Determine the [x, y] coordinate at the center of the cell enclosing the given text.  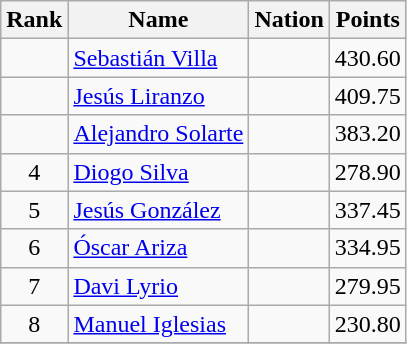
7 [34, 286]
4 [34, 172]
334.95 [368, 248]
278.90 [368, 172]
Alejandro Solarte [158, 134]
279.95 [368, 286]
337.45 [368, 210]
Points [368, 20]
6 [34, 248]
430.60 [368, 58]
Rank [34, 20]
Davi Lyrio [158, 286]
383.20 [368, 134]
Jesús Liranzo [158, 96]
409.75 [368, 96]
Sebastián Villa [158, 58]
Nation [289, 20]
Name [158, 20]
Manuel Iglesias [158, 324]
230.80 [368, 324]
Diogo Silva [158, 172]
Jesús González [158, 210]
8 [34, 324]
Óscar Ariza [158, 248]
5 [34, 210]
